Locate the cell with the specified text and output its [X, Y] center coordinate. 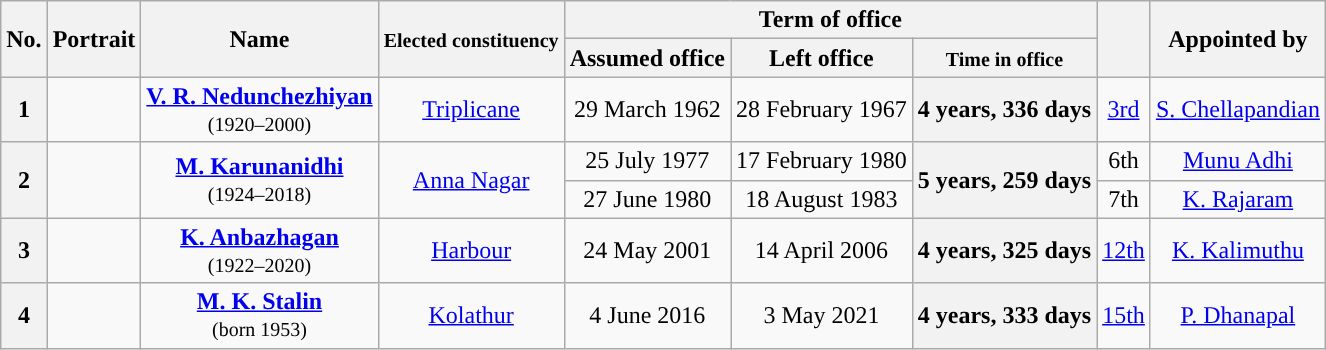
Kolathur [471, 316]
12th [1124, 250]
Left office [822, 58]
Portrait [94, 39]
4 [24, 316]
Term of office [830, 20]
17 February 1980 [822, 161]
14 April 2006 [822, 250]
25 July 1977 [647, 161]
S. Chellapandian [1238, 110]
1 [24, 110]
4 June 2016 [647, 316]
3rd [1124, 110]
15th [1124, 316]
P. Dhanapal [1238, 316]
Name [260, 39]
Appointed by [1238, 39]
4 years, 325 days [1004, 250]
M. Karunanidhi(1924–2018) [260, 180]
Anna Nagar [471, 180]
6th [1124, 161]
2 [24, 180]
7th [1124, 199]
K. Anbazhagan(1922–2020) [260, 250]
29 March 1962 [647, 110]
Elected constituency [471, 39]
3 [24, 250]
M. K. Stalin(born 1953) [260, 316]
18 August 1983 [822, 199]
K. Rajaram [1238, 199]
3 May 2021 [822, 316]
24 May 2001 [647, 250]
Munu Adhi [1238, 161]
Triplicane [471, 110]
No. [24, 39]
Harbour [471, 250]
28 February 1967 [822, 110]
27 June 1980 [647, 199]
5 years, 259 days [1004, 180]
Time in office [1004, 58]
4 years, 336 days [1004, 110]
4 years, 333 days [1004, 316]
Assumed office [647, 58]
V. R. Nedunchezhiyan(1920–2000) [260, 110]
K. Kalimuthu [1238, 250]
